Locate the cell with the specified text and output its (x, y) center coordinate. 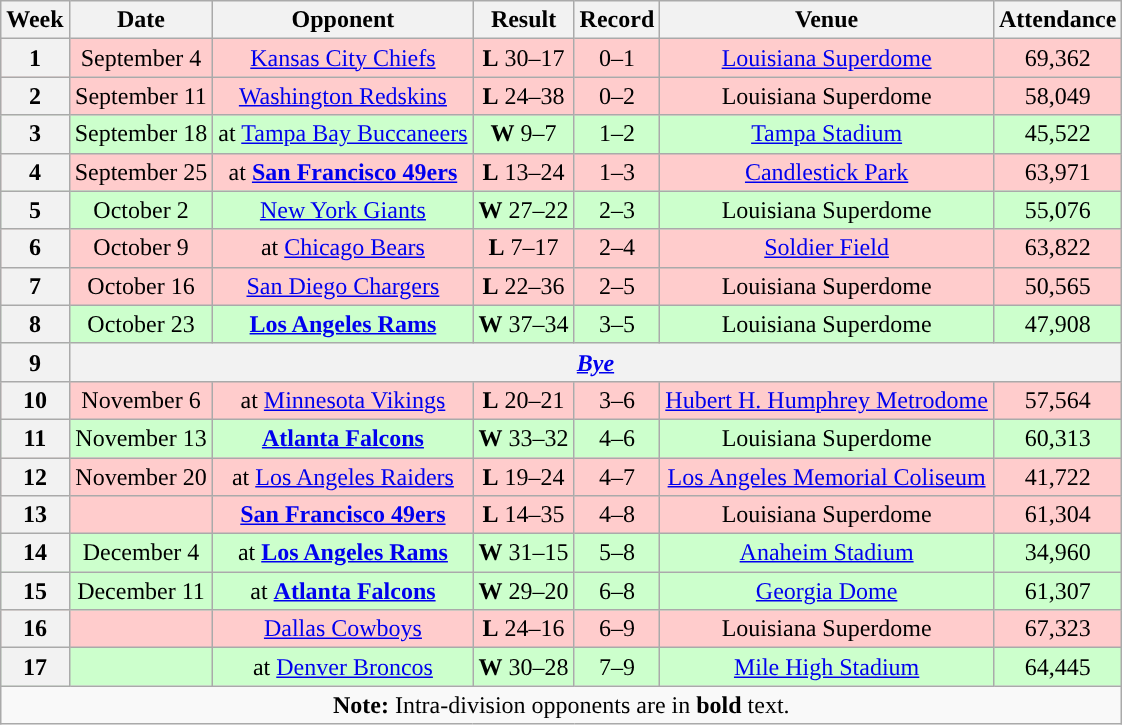
0–1 (617, 58)
October 23 (141, 324)
2 (35, 96)
Kansas City Chiefs (343, 58)
Mile High Stadium (827, 667)
1 (35, 58)
2–3 (617, 210)
at Minnesota Vikings (343, 400)
Hubert H. Humphrey Metrodome (827, 400)
2–5 (617, 286)
2–4 (617, 248)
San Francisco 49ers (343, 515)
at San Francisco 49ers (343, 172)
W 29–20 (524, 591)
L 24–38 (524, 96)
September 11 (141, 96)
3–5 (617, 324)
at Chicago Bears (343, 248)
1–3 (617, 172)
L 14–35 (524, 515)
W 33–32 (524, 438)
L 24–16 (524, 629)
L 20–21 (524, 400)
1–2 (617, 134)
63,971 (1057, 172)
Record (617, 20)
October 16 (141, 286)
Venue (827, 20)
6–8 (617, 591)
L 7–17 (524, 248)
San Diego Chargers (343, 286)
4–7 (617, 477)
3 (35, 134)
11 (35, 438)
at Los Angeles Raiders (343, 477)
67,323 (1057, 629)
New York Giants (343, 210)
0–2 (617, 96)
5 (35, 210)
4 (35, 172)
Tampa Stadium (827, 134)
Week (35, 20)
Bye (596, 362)
Result (524, 20)
September 4 (141, 58)
W 9–7 (524, 134)
W 27–22 (524, 210)
Georgia Dome (827, 591)
63,822 (1057, 248)
13 (35, 515)
at Denver Broncos (343, 667)
34,960 (1057, 553)
41,722 (1057, 477)
October 2 (141, 210)
Note: Intra-division opponents are in bold text. (562, 705)
4–6 (617, 438)
14 (35, 553)
December 11 (141, 591)
November 13 (141, 438)
W 37–34 (524, 324)
Los Angeles Rams (343, 324)
9 (35, 362)
Candlestick Park (827, 172)
L 19–24 (524, 477)
64,445 (1057, 667)
L 30–17 (524, 58)
45,522 (1057, 134)
Anaheim Stadium (827, 553)
Opponent (343, 20)
61,304 (1057, 515)
6–9 (617, 629)
7–9 (617, 667)
61,307 (1057, 591)
December 4 (141, 553)
16 (35, 629)
69,362 (1057, 58)
10 (35, 400)
Soldier Field (827, 248)
October 9 (141, 248)
5–8 (617, 553)
12 (35, 477)
November 6 (141, 400)
60,313 (1057, 438)
4–8 (617, 515)
W 30–28 (524, 667)
57,564 (1057, 400)
50,565 (1057, 286)
L 13–24 (524, 172)
Los Angeles Memorial Coliseum (827, 477)
7 (35, 286)
L 22–36 (524, 286)
at Tampa Bay Buccaneers (343, 134)
Date (141, 20)
3–6 (617, 400)
September 25 (141, 172)
W 31–15 (524, 553)
at Los Angeles Rams (343, 553)
Washington Redskins (343, 96)
47,908 (1057, 324)
at Atlanta Falcons (343, 591)
17 (35, 667)
November 20 (141, 477)
Atlanta Falcons (343, 438)
55,076 (1057, 210)
Dallas Cowboys (343, 629)
6 (35, 248)
15 (35, 591)
8 (35, 324)
Attendance (1057, 20)
58,049 (1057, 96)
September 18 (141, 134)
